Find where the given text appears and provide that cell's center as [x, y] coordinate. 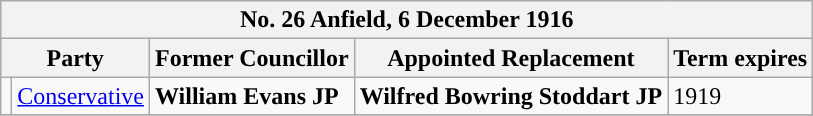
Term expires [740, 58]
William Evans JP [252, 96]
Wilfred Bowring Stoddart JP [511, 96]
Conservative [81, 96]
Former Councillor [252, 58]
Appointed Replacement [511, 58]
1919 [740, 96]
Party [76, 58]
No. 26 Anfield, 6 December 1916 [407, 20]
